Locate the cell with the specified text and output its (x, y) center coordinate. 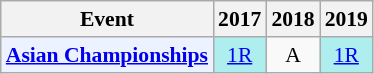
2019 (346, 19)
2017 (240, 19)
Asian Championships (107, 55)
Event (107, 19)
2018 (292, 19)
A (292, 55)
